Determine the [x, y] coordinate at the center of the cell enclosing the given text.  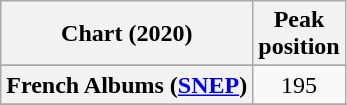
Peakposition [299, 34]
French Albums (SNEP) [127, 85]
195 [299, 85]
Chart (2020) [127, 34]
